Output the (x, y) coordinate of the center of the cell containing the given text.  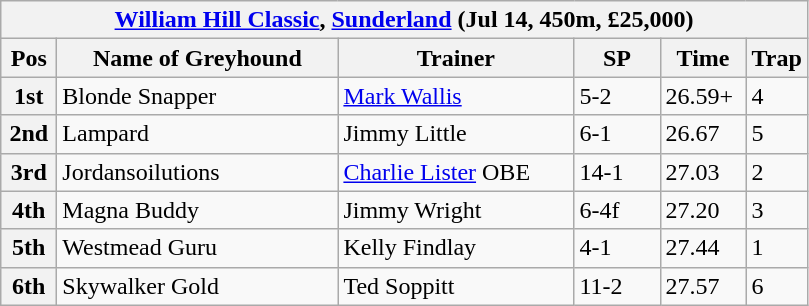
6-4f (617, 210)
Jimmy Little (456, 134)
Westmead Guru (198, 248)
26.67 (703, 134)
2 (776, 172)
6 (776, 286)
4 (776, 96)
Jordansoilutions (198, 172)
26.59+ (703, 96)
William Hill Classic, Sunderland (Jul 14, 450m, £25,000) (404, 20)
3rd (29, 172)
6-1 (617, 134)
2nd (29, 134)
27.20 (703, 210)
Magna Buddy (198, 210)
Trap (776, 58)
Skywalker Gold (198, 286)
Charlie Lister OBE (456, 172)
1st (29, 96)
3 (776, 210)
Ted Soppitt (456, 286)
Jimmy Wright (456, 210)
Pos (29, 58)
1 (776, 248)
5-2 (617, 96)
Trainer (456, 58)
Kelly Findlay (456, 248)
5 (776, 134)
Name of Greyhound (198, 58)
Blonde Snapper (198, 96)
27.57 (703, 286)
11-2 (617, 286)
4-1 (617, 248)
4th (29, 210)
Lampard (198, 134)
6th (29, 286)
27.03 (703, 172)
27.44 (703, 248)
SP (617, 58)
14-1 (617, 172)
Mark Wallis (456, 96)
5th (29, 248)
Time (703, 58)
